Locate the cell with the specified text and output its [X, Y] center coordinate. 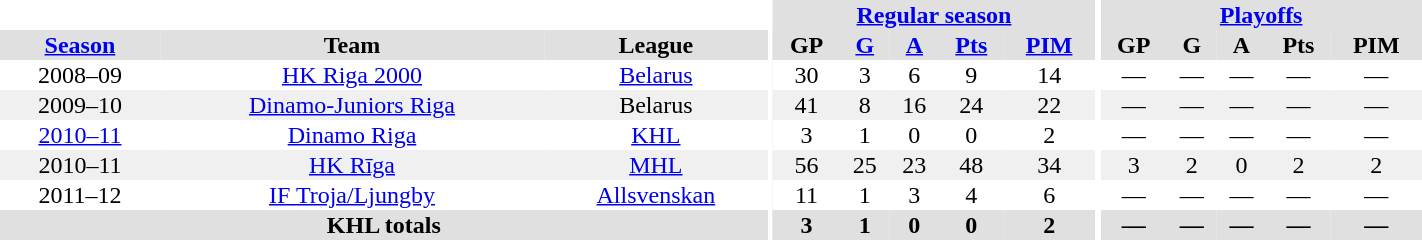
25 [865, 165]
HK Rīga [352, 165]
8 [865, 105]
IF Troja/Ljungby [352, 195]
Team [352, 45]
48 [971, 165]
24 [971, 105]
14 [1050, 75]
2008–09 [80, 75]
Season [80, 45]
4 [971, 195]
16 [915, 105]
23 [915, 165]
MHL [656, 165]
Playoffs [1261, 15]
56 [806, 165]
41 [806, 105]
2009–10 [80, 105]
Dinamo-Juniors Riga [352, 105]
34 [1050, 165]
League [656, 45]
9 [971, 75]
KHL totals [384, 225]
2011–12 [80, 195]
HK Riga 2000 [352, 75]
Regular season [934, 15]
KHL [656, 135]
11 [806, 195]
Allsvenskan [656, 195]
Dinamo Riga [352, 135]
22 [1050, 105]
30 [806, 75]
